Capture the cell that displays the provided text and extract its (x, y) central coordinate. 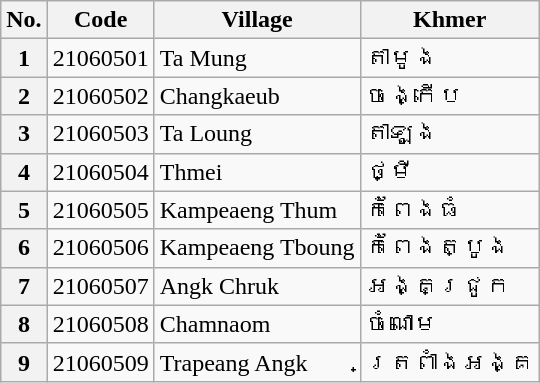
Ta Loung (257, 134)
Khmer (450, 20)
Trapeang Angk (257, 362)
Code (100, 20)
8 (24, 324)
ថ្មី (450, 172)
កំពែងត្បូង (450, 248)
21060508 (100, 324)
7 (24, 286)
អង្គជ្រូក (450, 286)
4 (24, 172)
21060505 (100, 210)
Thmei (257, 172)
21060502 (100, 96)
Kampeaeng Tboung (257, 248)
21060507 (100, 286)
Village (257, 20)
2 (24, 96)
5 (24, 210)
កំពែងធំ (450, 210)
21060501 (100, 58)
តាឡូង (450, 134)
No. (24, 20)
21060509 (100, 362)
21060503 (100, 134)
3 (24, 134)
Chamnaom (257, 324)
Angk Chruk (257, 286)
តាមូង (450, 58)
1 (24, 58)
6 (24, 248)
Ta Mung (257, 58)
21060506 (100, 248)
9 (24, 362)
Changkaeub (257, 96)
ចង្កើប (450, 96)
21060504 (100, 172)
ចំណោម (450, 324)
ត្រពាំងអង្គ (450, 362)
Kampeaeng Thum (257, 210)
